Detect which cell encompasses the target text, then output its (x, y) center coordinate. 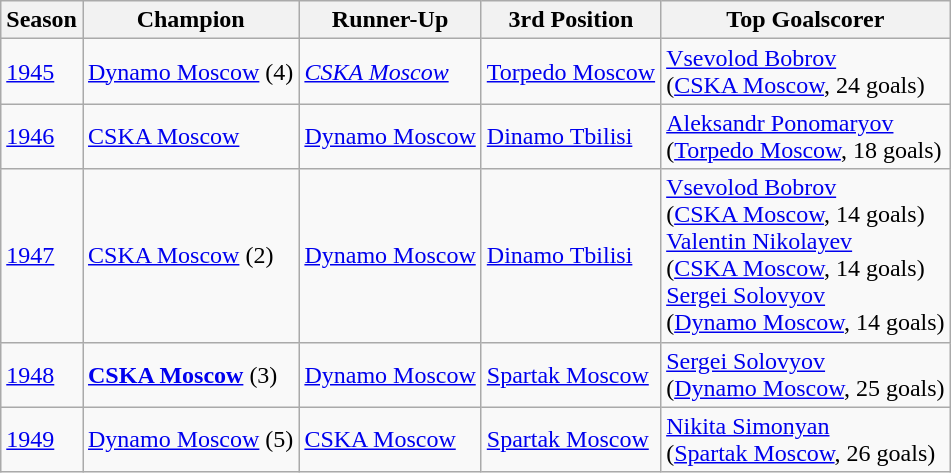
1946 (42, 136)
Runner-Up (390, 20)
Champion (190, 20)
1947 (42, 256)
1948 (42, 374)
1945 (42, 72)
CSKA Moscow (2) (190, 256)
1949 (42, 440)
Nikita Simonyan(Spartak Moscow, 26 goals) (806, 440)
Top Goalscorer (806, 20)
CSKA Moscow (3) (190, 374)
Vsevolod Bobrov(CSKA Moscow, 14 goals)Valentin Nikolayev(CSKA Moscow, 14 goals)Sergei Solovyov(Dynamo Moscow, 14 goals) (806, 256)
Aleksandr Ponomaryov(Torpedo Moscow, 18 goals) (806, 136)
Torpedo Moscow (570, 72)
Sergei Solovyov(Dynamo Moscow, 25 goals) (806, 374)
3rd Position (570, 20)
Vsevolod Bobrov(CSKA Moscow, 24 goals) (806, 72)
Season (42, 20)
Dynamo Moscow (5) (190, 440)
Dynamo Moscow (4) (190, 72)
